Pinpoint the cell where the given text exists, returning its (x, y) midpoint coordinate. 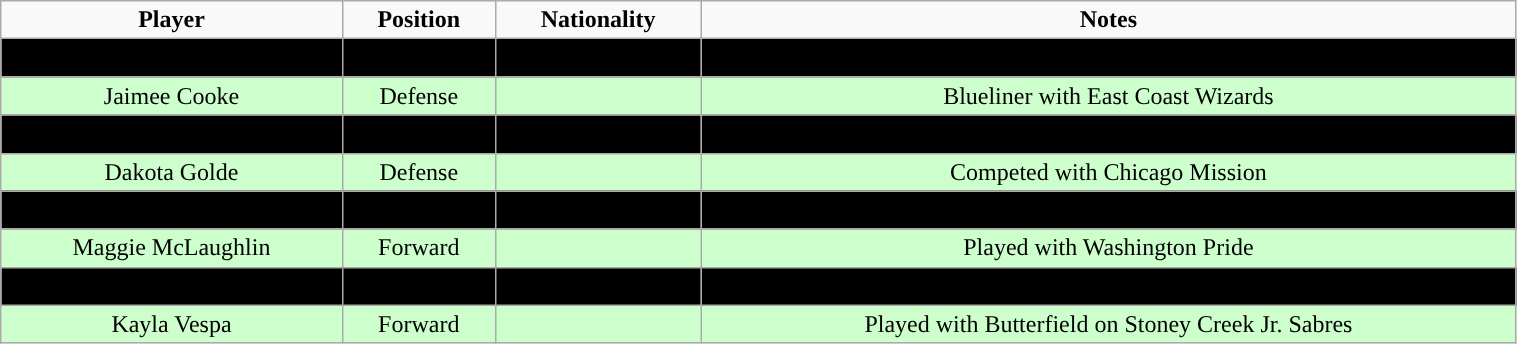
Kayla Vespa (172, 324)
Kalie Grant (172, 210)
Notes (1108, 20)
Jaimee Cooke (172, 96)
Maggie McLaughlin (172, 248)
Blueliner with East Coast Wizards (1108, 96)
Emily Middagh (172, 286)
Selected to Team Manitoba (1108, 286)
Amanda Butterfield (172, 58)
Played with Washington Pride (1108, 248)
Played for Stoney Creek Jr. Sabres (1108, 58)
Competed with Chicago Mission (1108, 172)
Player (172, 20)
Dakota Golde (172, 172)
Cooke's teammate on East Coast Wizards (1108, 134)
Played in Canada for Nepean Jr. Wildcats (1108, 210)
Position (418, 20)
Played with Butterfield on Stoney Creek Jr. Sabres (1108, 324)
Nationality (598, 20)
Jacquie Diffley (172, 134)
